Return the [X, Y] coordinate for the center point of the cell that contains the specified text.  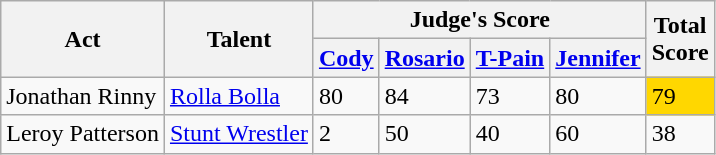
Cody [346, 58]
Talent [238, 39]
79 [680, 96]
2 [346, 134]
73 [510, 96]
Act [83, 39]
38 [680, 134]
60 [598, 134]
TotalScore [680, 39]
Rolla Bolla [238, 96]
Stunt Wrestler [238, 134]
Jennifer [598, 58]
50 [424, 134]
Jonathan Rinny [83, 96]
Rosario [424, 58]
Judge's Score [480, 20]
40 [510, 134]
T-Pain [510, 58]
84 [424, 96]
Leroy Patterson [83, 134]
